Return the [X, Y] coordinate for the center point of the cell that contains the specified text.  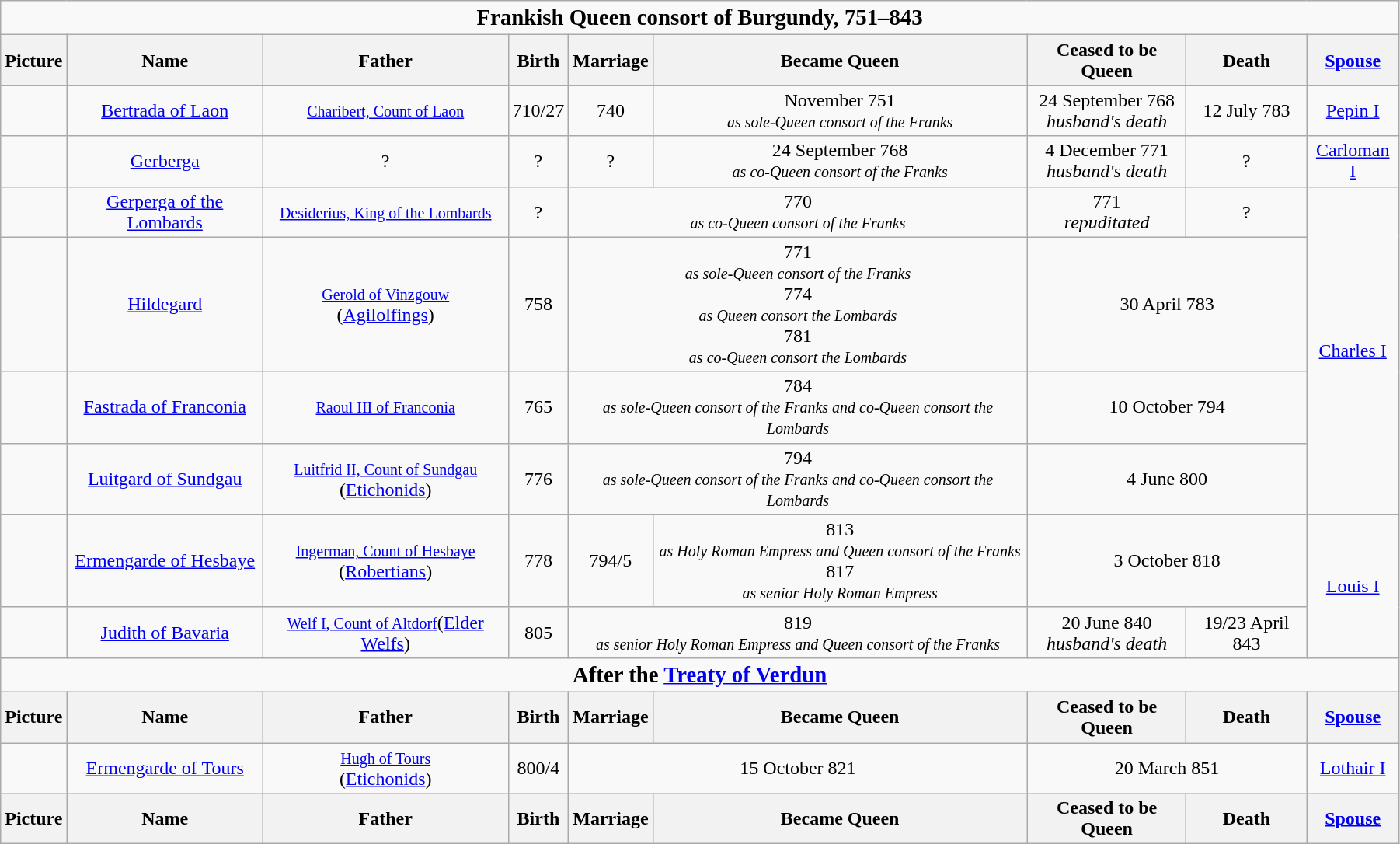
Charibert, Count of Laon [385, 110]
813as Holy Roman Empress and Queen consort of the Franks 817as senior Holy Roman Empress [840, 561]
Raoul III of Franconia [385, 407]
4 December 771husband's death [1106, 162]
805 [538, 633]
Carloman I [1353, 162]
30 April 783 [1167, 305]
770as co-Queen consort of the Franks [798, 211]
Frankish Queen consort of Burgundy, 751–843 [700, 18]
771repuditated [1106, 211]
758 [538, 305]
794/5 [611, 561]
24 September 768as co-Queen consort of the Franks [840, 162]
Ermengarde of Hesbaye [165, 561]
Louis I [1353, 586]
November 751as sole-Queen consort of the Franks [840, 110]
24 September 768husband's death [1106, 110]
Hildegard [165, 305]
15 October 821 [798, 768]
Judith of Bavaria [165, 633]
Luitfrid II, Count of Sundgau(Etichonids) [385, 479]
Charles I [1353, 351]
794as sole-Queen consort of the Franks and co-Queen consort the Lombards [798, 479]
Welf I, Count of Altdorf(Elder Welfs) [385, 633]
771 as sole-Queen consort of the Franks 774 as Queen consort the Lombards781 as co-Queen consort the Lombards [798, 305]
Ingerman, Count of Hesbaye(Robertians) [385, 561]
Desiderius, King of the Lombards [385, 211]
Luitgard of Sundgau [165, 479]
19/23 April 843 [1246, 633]
Bertrada of Laon [165, 110]
778 [538, 561]
819as senior Holy Roman Empress and Queen consort of the Franks [798, 633]
Gerold of Vinzgouw(Agilolfings) [385, 305]
12 July 783 [1246, 110]
710/27 [538, 110]
20 June 840husband's death [1106, 633]
Fastrada of Franconia [165, 407]
765 [538, 407]
740 [611, 110]
After the Treaty of Verdun [700, 675]
4 June 800 [1167, 479]
784 as sole-Queen consort of the Franks and co-Queen consort the Lombards [798, 407]
10 October 794 [1167, 407]
Gerberga [165, 162]
Pepin I [1353, 110]
3 October 818 [1167, 561]
800/4 [538, 768]
Lothair I [1353, 768]
Hugh of Tours(Etichonids) [385, 768]
776 [538, 479]
20 March 851 [1167, 768]
Gerperga of the Lombards [165, 211]
Ermengarde of Tours [165, 768]
